Locate the cell with the specified text and output its (X, Y) center coordinate. 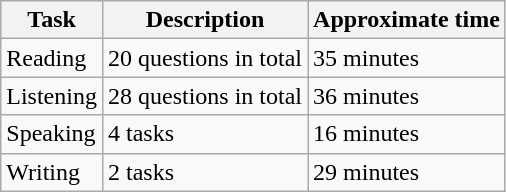
28 questions in total (204, 96)
20 questions in total (204, 58)
Approximate time (407, 20)
Listening (52, 96)
Writing (52, 172)
4 tasks (204, 134)
29 minutes (407, 172)
Reading (52, 58)
36 minutes (407, 96)
35 minutes (407, 58)
16 minutes (407, 134)
2 tasks (204, 172)
Description (204, 20)
Task (52, 20)
Speaking (52, 134)
